Return [x, y] of the center of cell containing provided text 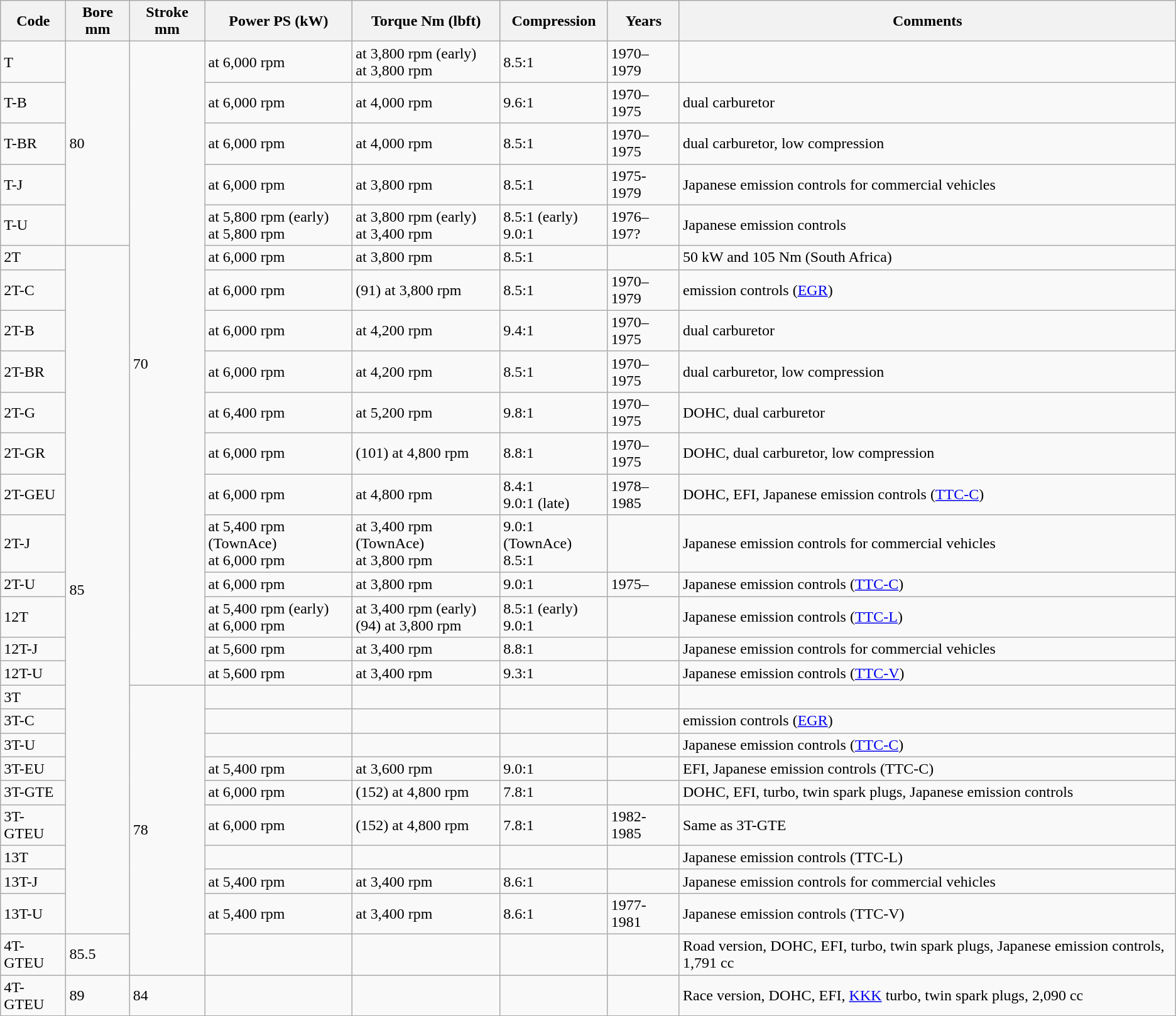
Japanese emission controls [927, 225]
85 [98, 590]
2T-GEU [33, 494]
at 5,400 rpm (early) at 6,000 rpm [279, 617]
78 [167, 830]
85.5 [98, 954]
9.3:1 [554, 673]
at 3,400 rpm (TownAce) at 3,800 rpm [426, 544]
50 kW and 105 Nm (South Africa) [927, 257]
3T-C [33, 721]
2T-G [33, 412]
13T-U [33, 913]
12T-U [33, 673]
2T-B [33, 330]
1982-1985 [643, 825]
T [33, 62]
at 5,800 rpm (early) at 5,800 rpm [279, 225]
T-B [33, 103]
12T [33, 617]
2T-GR [33, 453]
Torque Nm (lbft) [426, 21]
T-U [33, 225]
3T-GTEU [33, 825]
Power PS (kW) [279, 21]
Comments [927, 21]
Road version, DOHC, EFI, turbo, twin spark plugs, Japanese emission controls, 1,791 cc [927, 954]
Race version, DOHC, EFI, KKK turbo, twin spark plugs, 2,090 cc [927, 995]
9.0:1 (TownAce)8.5:1 [554, 544]
at 3,800 rpm (early) at 3,400 rpm [426, 225]
1975-1979 [643, 185]
DOHC, dual carburetor [927, 412]
3T [33, 697]
1975– [643, 585]
Stroke mm [167, 21]
T-J [33, 185]
2T-BR [33, 372]
2T-C [33, 290]
84 [167, 995]
9.6:1 [554, 103]
(101) at 4,800 rpm [426, 453]
9.4:1 [554, 330]
(91) at 3,800 rpm [426, 290]
Code [33, 21]
DOHC, dual carburetor, low compression [927, 453]
Compression [554, 21]
Years [643, 21]
2T [33, 257]
89 [98, 995]
13T-J [33, 881]
at 5,200 rpm [426, 412]
8.4:19.0:1 (late) [554, 494]
Same as 3T-GTE [927, 825]
Bore mm [98, 21]
at 4,800 rpm [426, 494]
3T-GTE [33, 792]
2T-J [33, 544]
1977-1981 [643, 913]
1976–197? [643, 225]
9.8:1 [554, 412]
at 3,800 rpm (early) at 3,800 rpm [426, 62]
12T-J [33, 649]
at 6,400 rpm [279, 412]
70 [167, 363]
T-BR [33, 143]
80 [98, 143]
1978–1985 [643, 494]
DOHC, EFI, turbo, twin spark plugs, Japanese emission controls [927, 792]
13T [33, 857]
EFI, Japanese emission controls (TTC-C) [927, 769]
at 3,400 rpm (early)(94) at 3,800 rpm [426, 617]
DOHC, EFI, Japanese emission controls (TTC-C) [927, 494]
3T-EU [33, 769]
2T-U [33, 585]
at 3,600 rpm [426, 769]
at 5,400 rpm (TownAce) at 6,000 rpm [279, 544]
3T-U [33, 745]
